Pinpoint the cell where the given text exists, returning its (x, y) midpoint coordinate. 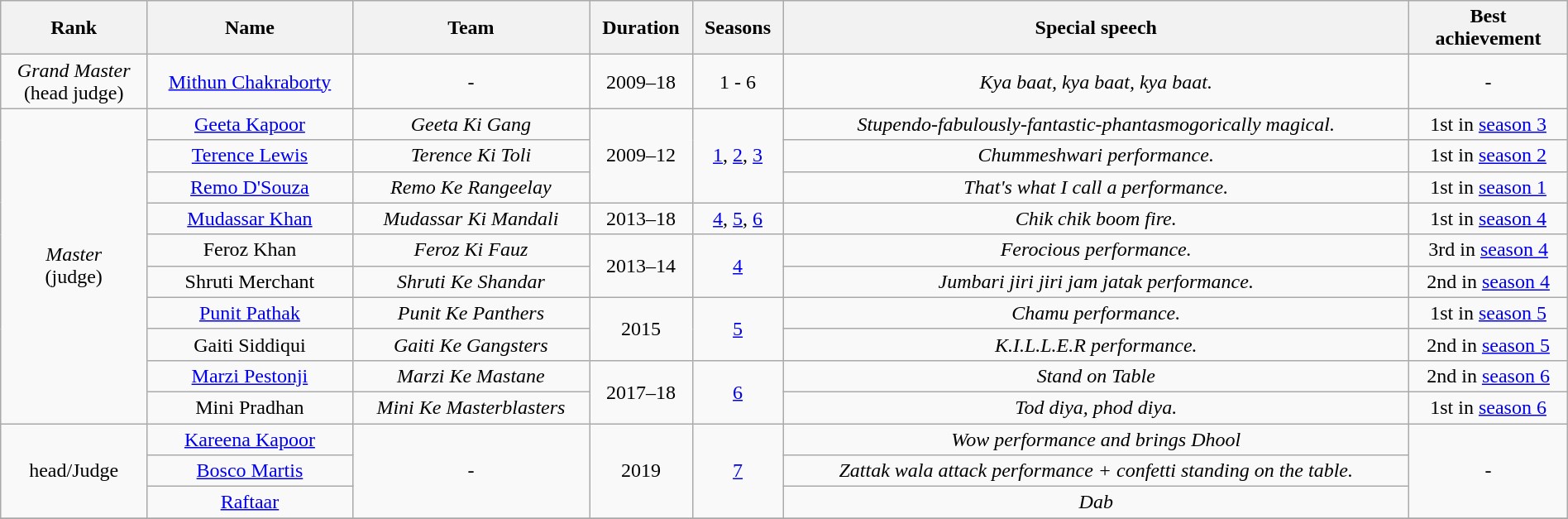
head/Judge (74, 471)
4, 5, 6 (738, 219)
Geeta Ki Gang (471, 124)
Wow performance and brings Dhool (1097, 440)
2009–18 (640, 81)
Kareena Kapoor (250, 440)
2009–12 (640, 156)
Seasons (738, 28)
2nd in season 5 (1489, 344)
Gaiti Siddiqui (250, 344)
K.I.L.L.E.R performance. (1097, 344)
Team (471, 28)
Kya baat, kya baat, kya baat. (1097, 81)
1st in season 5 (1489, 313)
2013–18 (640, 219)
Punit Pathak (250, 313)
4 (738, 266)
Zattak wala attack performance + confetti standing on the table. (1097, 471)
3rd in season 4 (1489, 250)
Shruti Merchant (250, 281)
Feroz Ki Fauz (471, 250)
Mudassar Ki Mandali (471, 219)
Marzi Pestonji (250, 376)
Rank (74, 28)
2nd in season 4 (1489, 281)
Punit Ke Panthers (471, 313)
Mini Pradhan (250, 407)
Remo D'Souza (250, 187)
Grand Master(head judge) (74, 81)
Geeta Kapoor (250, 124)
Mudassar Khan (250, 219)
Stand on Table (1097, 376)
2017–18 (640, 392)
Tod diya, phod diya. (1097, 407)
5 (738, 329)
7 (738, 471)
Marzi Ke Mastane (471, 376)
Bosco Martis (250, 471)
1st in season 6 (1489, 407)
Stupendo-fabulously-fantastic-phantasmogorically magical. (1097, 124)
Ferocious performance. (1097, 250)
Gaiti Ke Gangsters (471, 344)
Jumbari jiri jiri jam jatak performance. (1097, 281)
Chummeshwari performance. (1097, 156)
Duration (640, 28)
Master(judge) (74, 267)
1st in season 3 (1489, 124)
Raftaar (250, 502)
Name (250, 28)
Terence Lewis (250, 156)
Terence Ki Toli (471, 156)
Chamu performance. (1097, 313)
2015 (640, 329)
1 - 6 (738, 81)
Mini Ke Masterblasters (471, 407)
Mithun Chakraborty (250, 81)
Feroz Khan (250, 250)
6 (738, 392)
2013–14 (640, 266)
2019 (640, 471)
Remo Ke Rangeelay (471, 187)
Special speech (1097, 28)
1st in season 2 (1489, 156)
1, 2, 3 (738, 156)
1st in season 4 (1489, 219)
1st in season 1 (1489, 187)
Chik chik boom fire. (1097, 219)
That's what I call a performance. (1097, 187)
Dab (1097, 502)
Bestachievement (1489, 28)
2nd in season 6 (1489, 376)
Shruti Ke Shandar (471, 281)
